Pinpoint the cell where the given text exists, returning its [X, Y] midpoint coordinate. 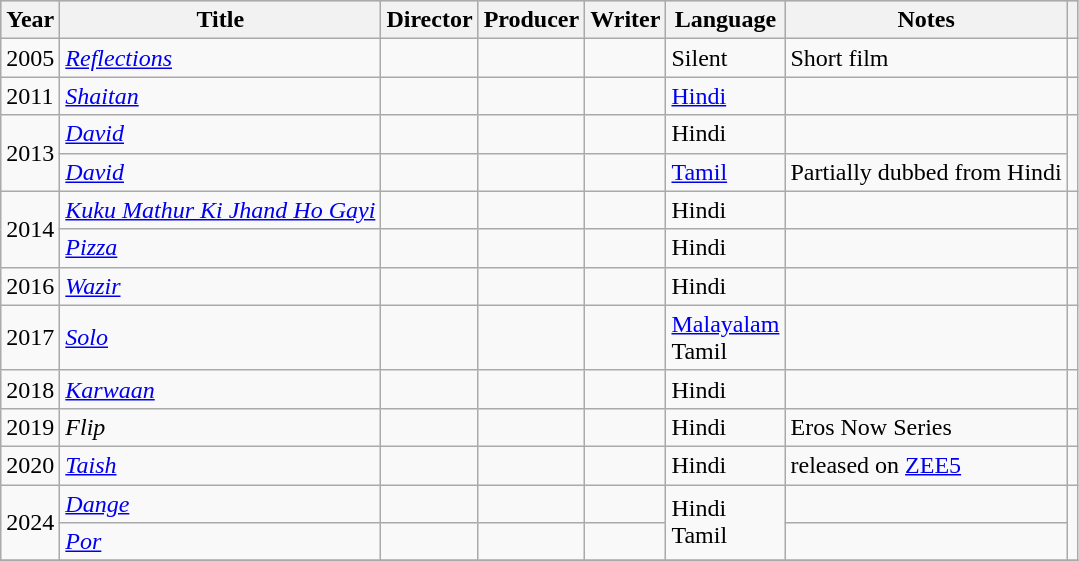
Language [726, 20]
MalayalamTamil [726, 338]
Shaitan [220, 96]
HindiTamil [726, 522]
2020 [30, 465]
Director [430, 20]
released on ZEE5 [926, 465]
2005 [30, 58]
Notes [926, 20]
Writer [626, 20]
Silent [726, 58]
Reflections [220, 58]
Wazir [220, 286]
2016 [30, 286]
Karwaan [220, 389]
2019 [30, 427]
Kuku Mathur Ki Jhand Ho Gayi [220, 210]
Dange [220, 503]
Por [220, 542]
Tamil [726, 172]
Year [30, 20]
2011 [30, 96]
Producer [532, 20]
Flip [220, 427]
2014 [30, 229]
2018 [30, 389]
Partially dubbed from Hindi [926, 172]
Pizza [220, 248]
2013 [30, 153]
Eros Now Series [926, 427]
Short film [926, 58]
Title [220, 20]
Taish [220, 465]
2017 [30, 338]
Solo [220, 338]
2024 [30, 522]
